Capture the cell that displays the provided text and extract its [x, y] central coordinate. 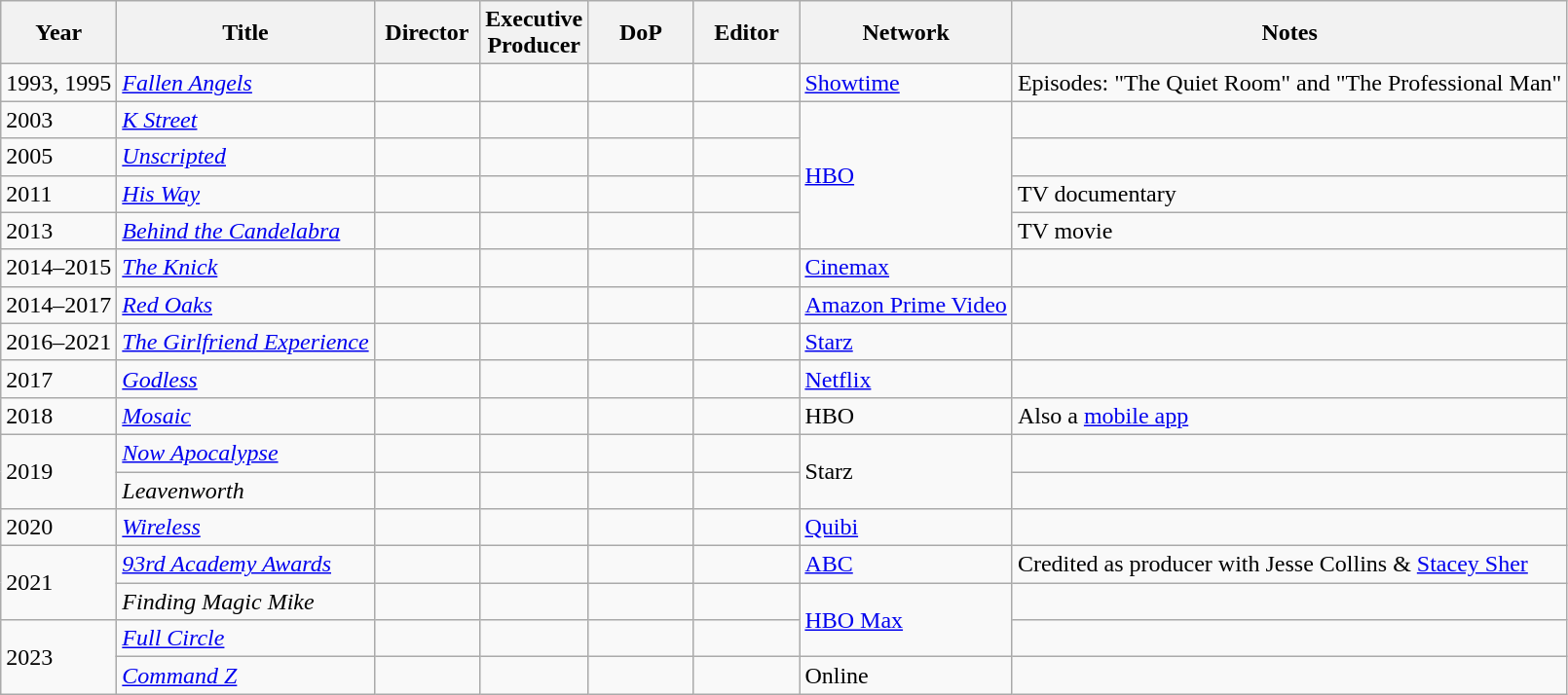
Showtime [906, 83]
TV movie [1289, 231]
2020 [58, 528]
Fallen Angels [245, 83]
HBO Max [906, 620]
Amazon Prime Video [906, 305]
Credited as producer with Jesse Collins & Stacey Sher [1289, 565]
TV documentary [1289, 194]
Network [906, 33]
93rd Academy Awards [245, 565]
2021 [58, 583]
2018 [58, 416]
Finding Magic Mike [245, 602]
K Street [245, 120]
Godless [245, 379]
Year [58, 33]
Quibi [906, 528]
Now Apocalypse [245, 453]
Mosaic [245, 416]
Title [245, 33]
2014–2017 [58, 305]
Wireless [245, 528]
Command Z [245, 676]
Full Circle [245, 639]
2014–2015 [58, 268]
2013 [58, 231]
Cinemax [906, 268]
2011 [58, 194]
Leavenworth [245, 490]
The Knick [245, 268]
Editor [746, 33]
Also a mobile app [1289, 416]
Online [906, 676]
2005 [58, 157]
Red Oaks [245, 305]
Episodes: "The Quiet Room" and "The Professional Man" [1289, 83]
2016–2021 [58, 342]
Behind the Candelabra [245, 231]
2003 [58, 120]
Unscripted [245, 157]
2017 [58, 379]
Director [427, 33]
1993, 1995 [58, 83]
Notes [1289, 33]
His Way [245, 194]
2019 [58, 471]
The Girlfriend Experience [245, 342]
Netflix [906, 379]
DoP [641, 33]
2023 [58, 657]
ExecutiveProducer [534, 33]
ABC [906, 565]
